Locate the cell with the specified text and output its [x, y] center coordinate. 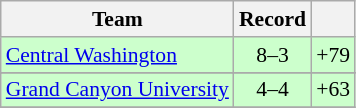
4–4 [272, 90]
+79 [333, 55]
Team [118, 19]
Grand Canyon University [118, 90]
Record [272, 19]
+63 [333, 90]
8–3 [272, 55]
Central Washington [118, 55]
